Output the (x, y) coordinate of the center of the cell containing the given text.  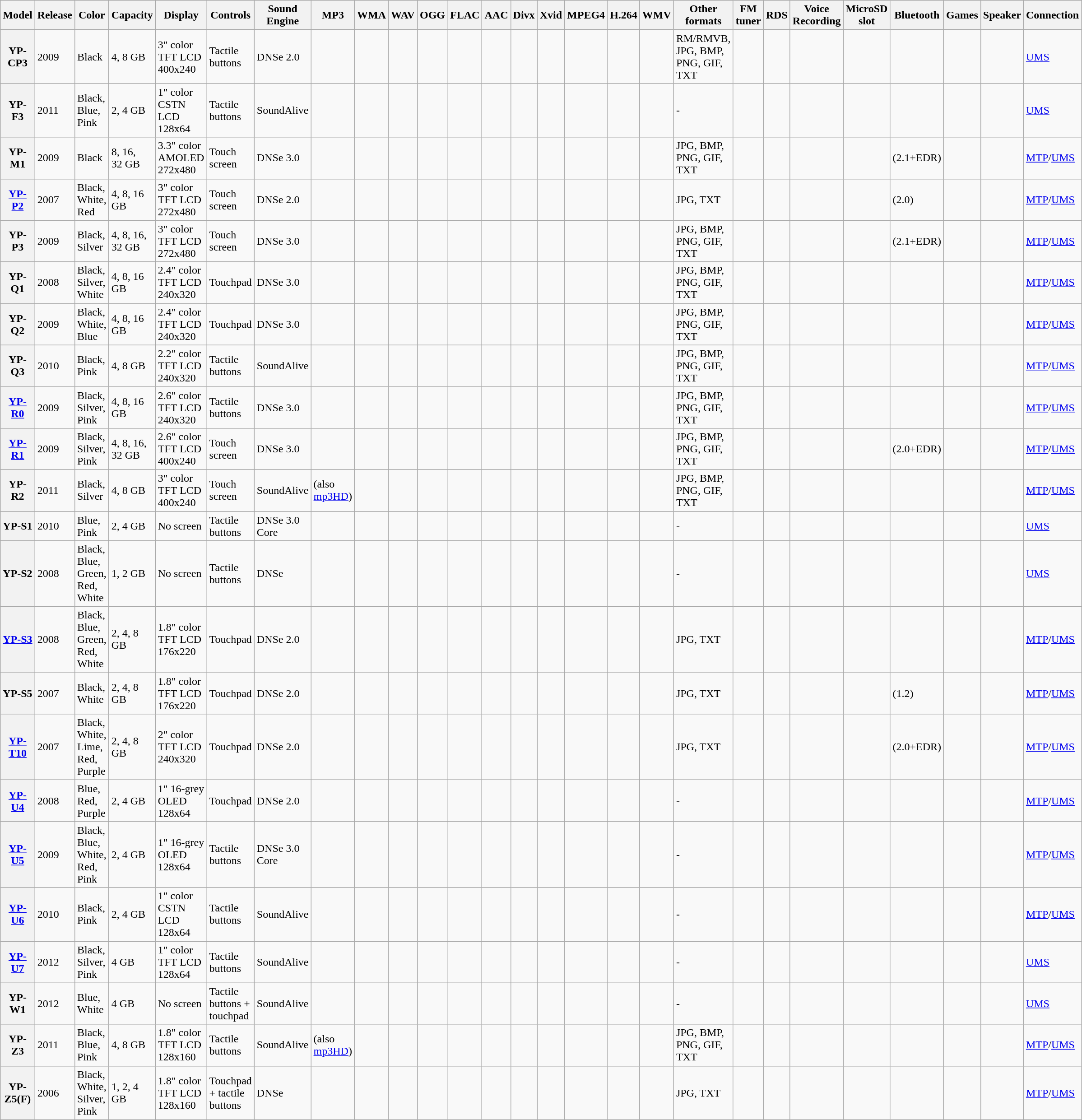
YP-U5 (18, 855)
2.6" color TFT LCD 400x240 (181, 449)
1, 2 GB (132, 574)
YP-P3 (18, 241)
YP-R1 (18, 449)
2.6" color TFT LCD 240x320 (181, 407)
H.264 (624, 15)
Color (92, 15)
Divx (524, 15)
Display (181, 15)
Controls (230, 15)
YP-U4 (18, 801)
2.2" color TFT LCD 240x320 (181, 366)
YP-R2 (18, 490)
Capacity (132, 15)
Xvid (551, 15)
YP-S3 (18, 640)
Games (962, 15)
YP-F3 (18, 110)
8, 16, 32 GB (132, 158)
YP-Q3 (18, 366)
YP-Z5(F) (18, 1092)
1" color TFT LCD 128x64 (181, 962)
Tactile buttons + touchpad (230, 1004)
YP-S5 (18, 693)
Black, Blue, White, Red, Pink (92, 855)
(1.2) (917, 693)
Release (55, 15)
RM/RMVB, JPG, BMP, PNG, GIF, TXT (703, 57)
Bluetooth (917, 15)
YP-W1 (18, 1004)
Blue, Red, Purple (92, 801)
2006 (55, 1092)
YP-Z3 (18, 1045)
Sound Engine (283, 15)
MicroSD slot (867, 15)
YP-CP3 (18, 57)
AAC (497, 15)
Black, White, Silver, Pink (92, 1092)
Touchpad + tactile buttons (230, 1092)
1, 2, 4 GB (132, 1092)
YP-S2 (18, 574)
YP-Q2 (18, 324)
(2.0) (917, 200)
RDS (776, 15)
Other formats (703, 15)
YP-M1 (18, 158)
Black, Silver, White (92, 283)
Black, White, Blue (92, 324)
Blue, Pink (92, 525)
MP3 (333, 15)
Black, White, Lime, Red, Purple (92, 747)
FLAC (465, 15)
MPEG4 (586, 15)
YP-P2 (18, 200)
2" color TFT LCD 240x320 (181, 747)
Connection (1052, 15)
Blue, White (92, 1004)
Voice Recording (817, 15)
YP-S1 (18, 525)
Model (18, 15)
YP-R0 (18, 407)
YP-Q1 (18, 283)
WAV (403, 15)
YP-U7 (18, 962)
FM tuner (748, 15)
OGG (432, 15)
YP-T10 (18, 747)
Black, White, Red (92, 200)
Black, White (92, 693)
WMV (656, 15)
WMA (371, 15)
Speaker (1002, 15)
3.3" color AMOLED 272x480 (181, 158)
YP-U6 (18, 915)
